Capture the cell that displays the provided text and extract its (X, Y) central coordinate. 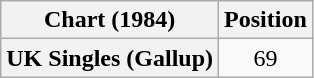
UK Singles (Gallup) (110, 58)
Chart (1984) (110, 20)
69 (266, 58)
Position (266, 20)
